For the text-containing cell, return its midpoint in (x, y) coordinate format. 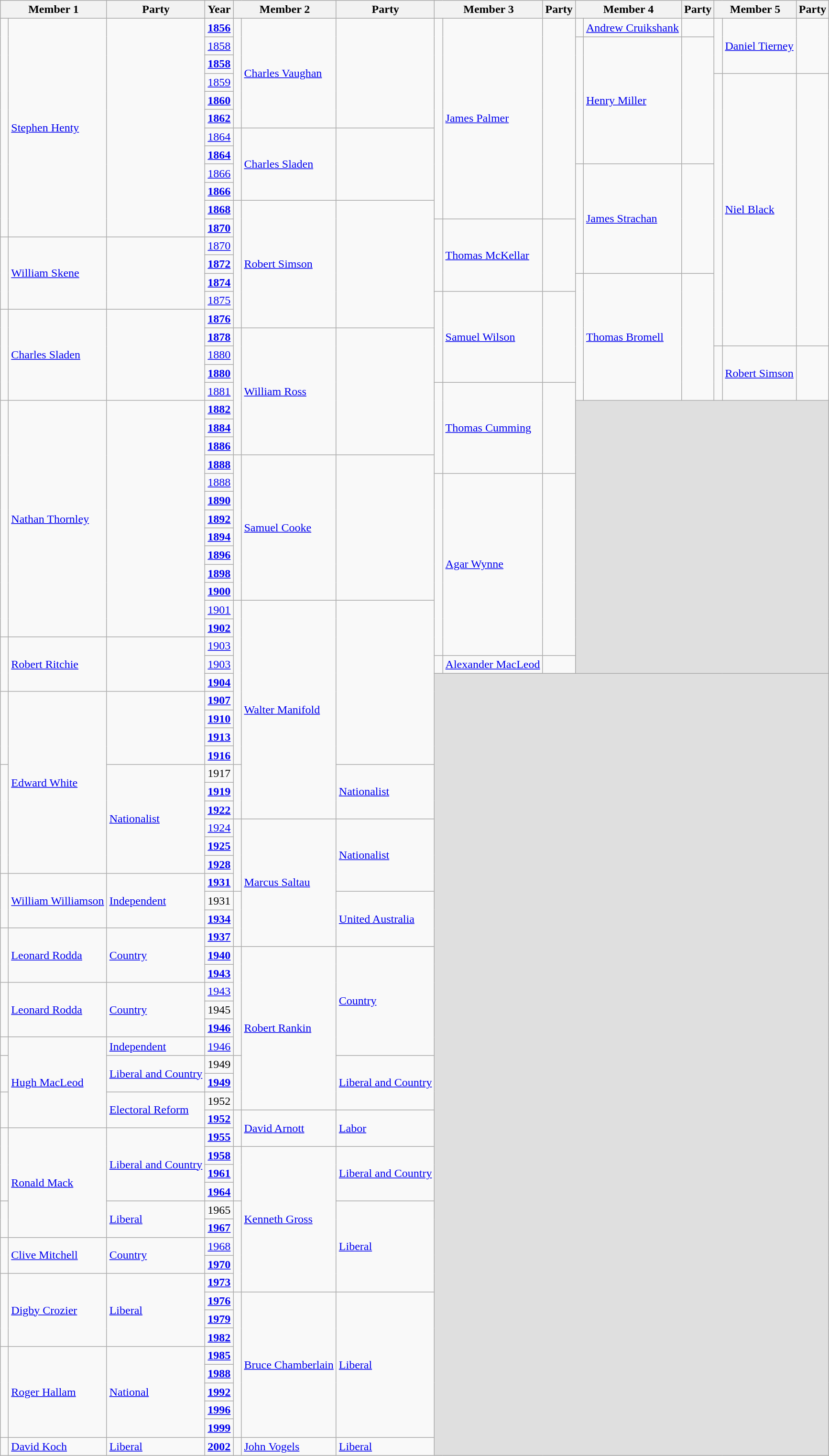
Member 4 (628, 10)
Thomas McKellar (492, 255)
David Arnott (289, 1128)
1910 (219, 719)
Thomas Cumming (492, 428)
Charles Vaughan (289, 73)
Digby Crozier (57, 1310)
United Australia (385, 919)
1925 (219, 846)
1900 (219, 592)
Marcus Saltau (289, 883)
1907 (219, 701)
Bruce Chamberlain (289, 1364)
National (156, 1391)
Member 5 (755, 10)
Thomas Bromell (632, 337)
1875 (219, 301)
1973 (219, 1283)
Andrew Cruikshank (632, 28)
1968 (219, 1246)
1970 (219, 1264)
Kenneth Gross (289, 1219)
1862 (219, 119)
1958 (219, 1155)
Agar Wynne (492, 564)
1876 (219, 319)
1996 (219, 1410)
1934 (219, 919)
William Williamson (57, 901)
1881 (219, 391)
1878 (219, 337)
Member 3 (489, 10)
2002 (219, 1446)
1955 (219, 1137)
William Skene (57, 273)
1982 (219, 1337)
1961 (219, 1174)
1945 (219, 1010)
Niel Black (759, 209)
1856 (219, 28)
1898 (219, 573)
Ronald Mack (57, 1183)
1901 (219, 610)
Walter Manifold (289, 710)
1964 (219, 1192)
1917 (219, 773)
1882 (219, 410)
1872 (219, 264)
1868 (219, 209)
1979 (219, 1319)
Clive Mitchell (57, 1255)
Edward White (57, 783)
Nathan Thornley (57, 519)
Member 2 (285, 10)
1919 (219, 791)
Stephen Henty (57, 128)
1904 (219, 682)
1985 (219, 1355)
1937 (219, 937)
Year (219, 10)
Member 1 (54, 10)
James Strachan (632, 218)
Roger Hallam (57, 1391)
1928 (219, 864)
1913 (219, 737)
1999 (219, 1428)
Electoral Reform (156, 1110)
1992 (219, 1392)
1890 (219, 500)
1884 (219, 428)
1860 (219, 100)
James Palmer (492, 119)
1924 (219, 828)
1965 (219, 1210)
1916 (219, 755)
1892 (219, 518)
Robert Rankin (289, 1028)
Robert Ritchie (57, 664)
Labor (385, 1128)
1922 (219, 810)
Samuel Wilson (492, 337)
1967 (219, 1228)
1976 (219, 1301)
1896 (219, 555)
1894 (219, 537)
1902 (219, 628)
Daniel Tierney (759, 46)
1940 (219, 955)
1859 (219, 82)
1886 (219, 446)
David Koch (57, 1446)
1988 (219, 1373)
Hugh MacLeod (57, 1082)
William Ross (289, 391)
Alexander MacLeod (492, 664)
Samuel Cooke (289, 528)
1874 (219, 282)
Henry Miller (632, 100)
John Vogels (289, 1446)
